Return [X, Y] of the center of cell containing provided text 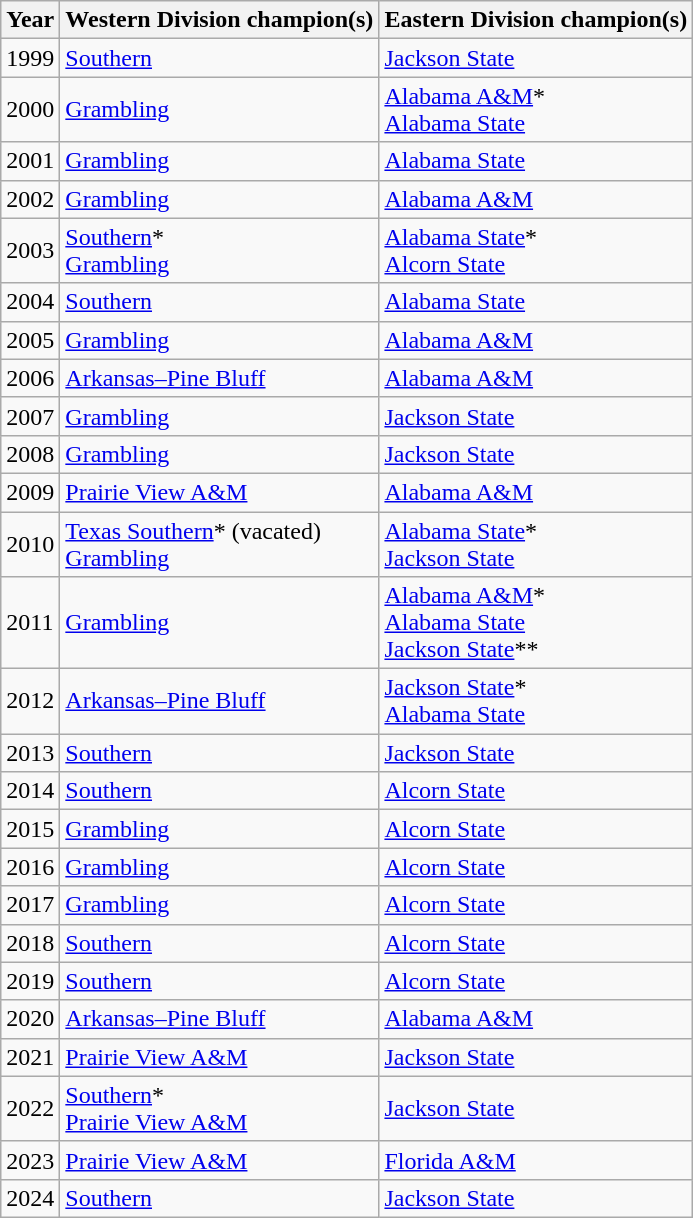
Florida A&M [536, 1160]
2016 [30, 867]
2002 [30, 199]
Jackson State*Alabama State [536, 702]
2018 [30, 943]
Alabama A&M*Alabama State [536, 110]
2003 [30, 250]
2006 [30, 378]
2011 [30, 623]
Texas Southern* (vacated)Grambling [220, 544]
2005 [30, 340]
2007 [30, 416]
2013 [30, 753]
2001 [30, 161]
2022 [30, 1108]
2020 [30, 1019]
Western Division champion(s) [220, 20]
Alabama A&M*Alabama StateJackson State** [536, 623]
Southern*Prairie View A&M [220, 1108]
Alabama State*Jackson State [536, 544]
2023 [30, 1160]
Alabama State*Alcorn State [536, 250]
2017 [30, 905]
2024 [30, 1198]
2008 [30, 454]
1999 [30, 58]
2012 [30, 702]
Southern*Grambling [220, 250]
2014 [30, 791]
2004 [30, 302]
Year [30, 20]
2000 [30, 110]
2015 [30, 829]
2010 [30, 544]
2009 [30, 492]
2021 [30, 1057]
Eastern Division champion(s) [536, 20]
2019 [30, 981]
